Locate the cell with the specified text and output its (X, Y) center coordinate. 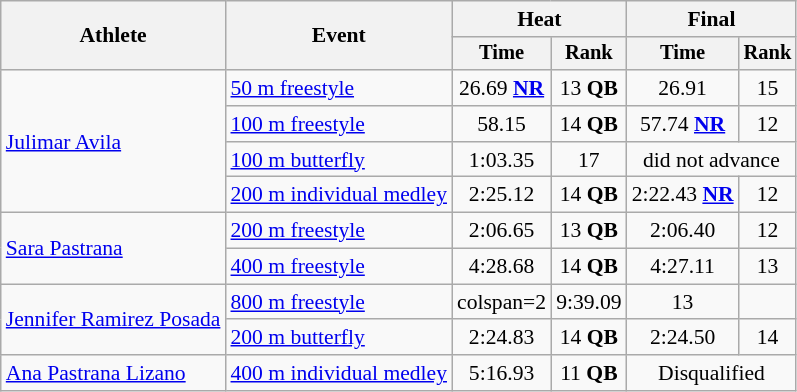
Event (338, 36)
17 (588, 160)
4:28.68 (502, 267)
57.74 NR (683, 124)
Sara Pastrana (114, 248)
1:03.35 (502, 160)
58.15 (502, 124)
4:27.11 (683, 267)
100 m butterfly (338, 160)
Julimar Avila (114, 141)
did not advance (712, 160)
26.69 NR (502, 88)
400 m individual medley (338, 373)
Final (712, 19)
200 m individual medley (338, 195)
26.91 (683, 88)
Ana Pastrana Lizano (114, 373)
50 m freestyle (338, 88)
2:24.83 (502, 338)
2:06.65 (502, 231)
Jennifer Ramirez Posada (114, 320)
100 m freestyle (338, 124)
2:24.50 (683, 338)
15 (768, 88)
200 m freestyle (338, 231)
400 m freestyle (338, 267)
Disqualified (712, 373)
5:16.93 (502, 373)
9:39.09 (588, 302)
Athlete (114, 36)
2:25.12 (502, 195)
2:22.43 NR (683, 195)
Heat (540, 19)
11 QB (588, 373)
colspan=2 (502, 302)
2:06.40 (683, 231)
200 m butterfly (338, 338)
14 (768, 338)
800 m freestyle (338, 302)
